Detect which cell encompasses the target text, then output its (x, y) center coordinate. 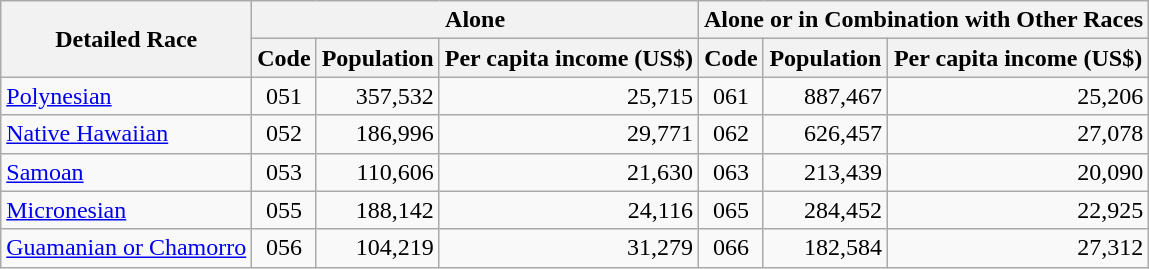
284,452 (825, 210)
887,467 (825, 96)
Alone or in Combination with Other Races (923, 20)
27,312 (1018, 248)
Detailed Race (126, 39)
056 (284, 248)
22,925 (1018, 210)
061 (730, 96)
052 (284, 134)
20,090 (1018, 172)
110,606 (378, 172)
29,771 (568, 134)
182,584 (825, 248)
065 (730, 210)
25,715 (568, 96)
Micronesian (126, 210)
051 (284, 96)
21,630 (568, 172)
31,279 (568, 248)
066 (730, 248)
062 (730, 134)
Native Hawaiian (126, 134)
188,142 (378, 210)
213,439 (825, 172)
186,996 (378, 134)
Guamanian or Chamorro (126, 248)
25,206 (1018, 96)
357,532 (378, 96)
Polynesian (126, 96)
Samoan (126, 172)
055 (284, 210)
626,457 (825, 134)
104,219 (378, 248)
27,078 (1018, 134)
053 (284, 172)
063 (730, 172)
24,116 (568, 210)
Alone (476, 20)
